Identify which cell holds the provided text, then report its (X, Y) central coordinate. 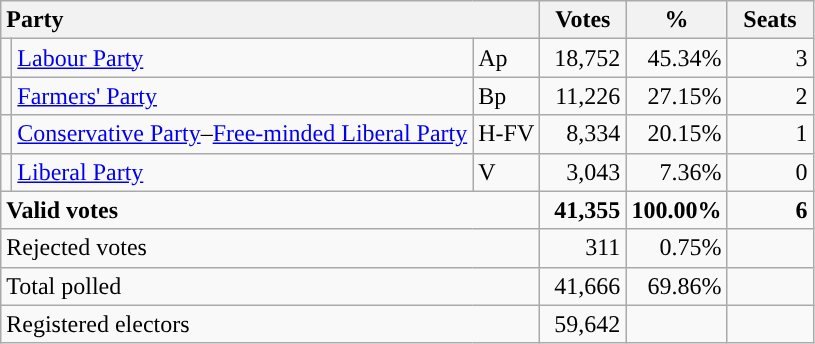
Bp (506, 96)
Valid votes (270, 210)
Labour Party (242, 58)
% (676, 20)
11,226 (583, 96)
18,752 (583, 58)
27.15% (676, 96)
311 (583, 248)
8,334 (583, 134)
Conservative Party–Free-minded Liberal Party (242, 134)
Ap (506, 58)
Total polled (270, 286)
Liberal Party (242, 172)
41,355 (583, 210)
6 (770, 210)
20.15% (676, 134)
Seats (770, 20)
59,642 (583, 324)
69.86% (676, 286)
3,043 (583, 172)
41,666 (583, 286)
Party (270, 20)
Farmers' Party (242, 96)
100.00% (676, 210)
1 (770, 134)
Registered electors (270, 324)
2 (770, 96)
3 (770, 58)
45.34% (676, 58)
H-FV (506, 134)
0 (770, 172)
Votes (583, 20)
Rejected votes (270, 248)
7.36% (676, 172)
V (506, 172)
0.75% (676, 248)
